Determine the (x, y) coordinate at the center of the cell enclosing the given text.  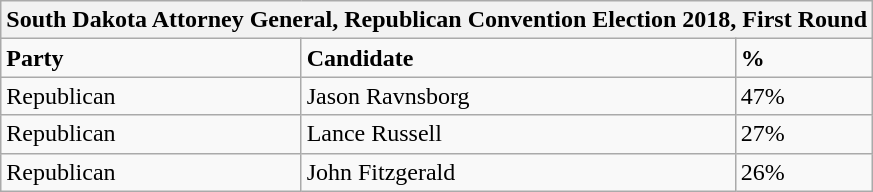
Party (151, 58)
Candidate (518, 58)
% (804, 58)
47% (804, 96)
John Fitzgerald (518, 172)
South Dakota Attorney General, Republican Convention Election 2018, First Round (437, 20)
Lance Russell (518, 134)
26% (804, 172)
Jason Ravnsborg (518, 96)
27% (804, 134)
